Determine the (x, y) coordinate at the center of the cell enclosing the given text.  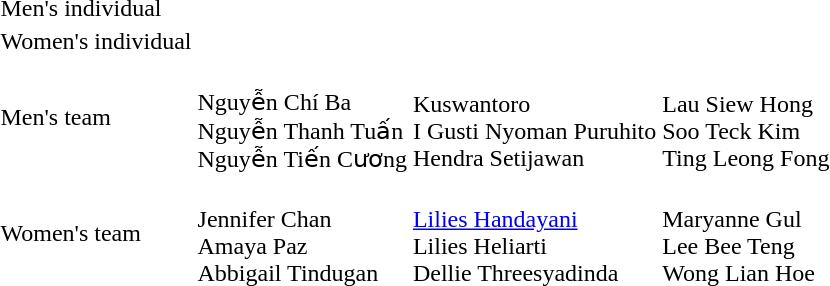
KuswantoroI Gusti Nyoman PuruhitoHendra Setijawan (534, 117)
Nguyễn Chí BaNguyễn Thanh TuấnNguyễn Tiến Cương (302, 117)
